Search for the cell housing the specified text and yield its (x, y) center coordinate. 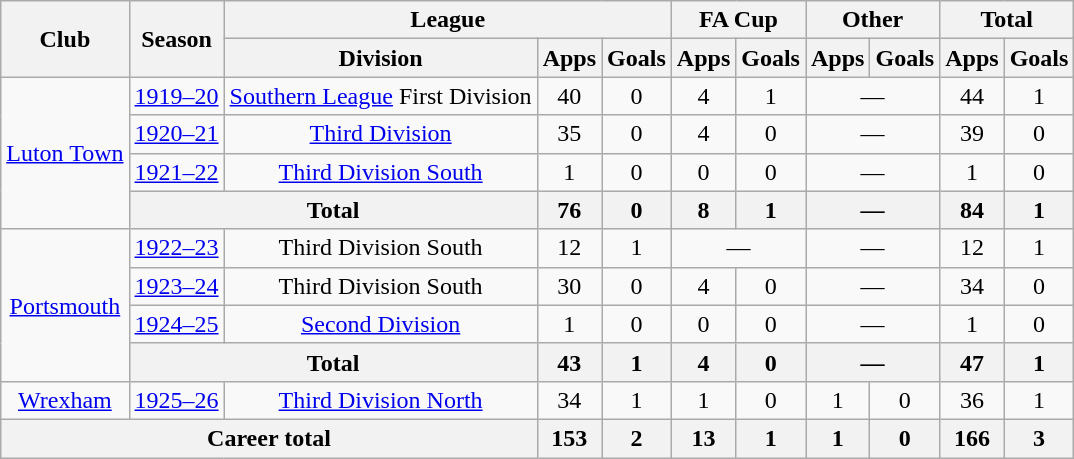
2 (637, 438)
FA Cup (738, 20)
1919–20 (176, 96)
League (448, 20)
Club (65, 39)
Southern League First Division (380, 96)
44 (972, 96)
3 (1039, 438)
166 (972, 438)
8 (703, 210)
Division (380, 58)
Portsmouth (65, 305)
1923–24 (176, 286)
1920–21 (176, 134)
Wrexham (65, 400)
36 (972, 400)
1921–22 (176, 172)
Season (176, 39)
30 (569, 286)
43 (569, 362)
39 (972, 134)
1922–23 (176, 248)
153 (569, 438)
76 (569, 210)
47 (972, 362)
40 (569, 96)
Other (873, 20)
Second Division (380, 324)
1924–25 (176, 324)
Career total (269, 438)
Luton Town (65, 153)
Third Division North (380, 400)
1925–26 (176, 400)
13 (703, 438)
84 (972, 210)
35 (569, 134)
Third Division (380, 134)
